Return the (x, y) coordinate for the center point of the cell that contains the specified text.  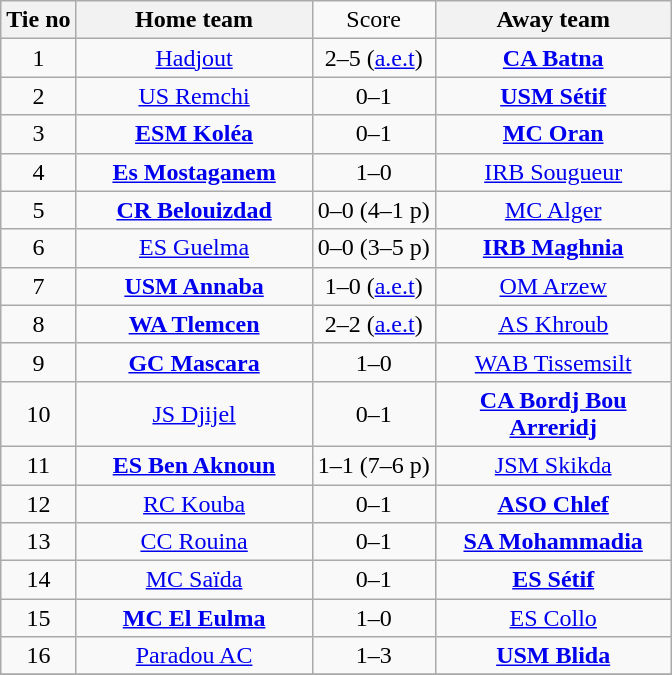
0–0 (3–5 p) (374, 248)
Tie no (38, 20)
IRB Sougueur (553, 172)
1–1 (7–6 p) (374, 465)
4 (38, 172)
ESM Koléa (194, 134)
WAB Tissemsilt (553, 362)
1–0 (a.e.t) (374, 286)
7 (38, 286)
WA Tlemcen (194, 324)
MC Saïda (194, 580)
2 (38, 96)
ES Guelma (194, 248)
0–0 (4–1 p) (374, 210)
IRB Maghnia (553, 248)
MC Alger (553, 210)
JS Djijel (194, 414)
OM Arzew (553, 286)
Score (374, 20)
MC Oran (553, 134)
Es Mostaganem (194, 172)
JSM Skikda (553, 465)
16 (38, 656)
2–2 (a.e.t) (374, 324)
SA Mohammadia (553, 542)
11 (38, 465)
14 (38, 580)
5 (38, 210)
15 (38, 618)
Away team (553, 20)
CR Belouizdad (194, 210)
Home team (194, 20)
ASO Chlef (553, 503)
ES Collo (553, 618)
Hadjout (194, 58)
1–3 (374, 656)
6 (38, 248)
CA Batna (553, 58)
GC Mascara (194, 362)
2–5 (a.e.t) (374, 58)
CC Rouina (194, 542)
12 (38, 503)
Paradou AC (194, 656)
ES Sétif (553, 580)
8 (38, 324)
RC Kouba (194, 503)
ES Ben Aknoun (194, 465)
1 (38, 58)
10 (38, 414)
3 (38, 134)
MC El Eulma (194, 618)
CA Bordj Bou Arreridj (553, 414)
9 (38, 362)
USM Annaba (194, 286)
USM Sétif (553, 96)
US Remchi (194, 96)
USM Blida (553, 656)
13 (38, 542)
AS Khroub (553, 324)
